Scan for the cell matching the given text and deliver its (x, y) coordinate at center. 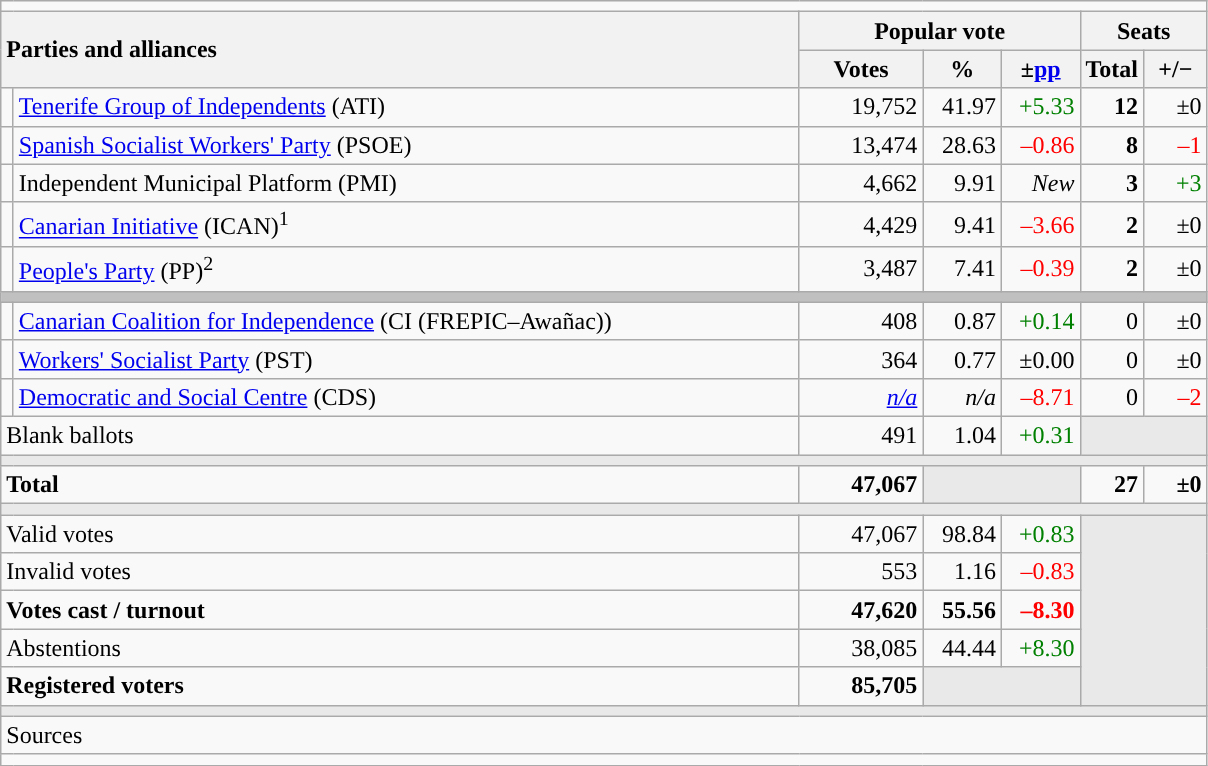
+5.33 (1040, 107)
408 (861, 321)
27 (1112, 485)
–0.83 (1040, 572)
Popular vote (940, 31)
Tenerife Group of Independents (ATI) (406, 107)
–8.71 (1040, 397)
8 (1112, 145)
±pp (1040, 69)
47,620 (861, 610)
4,429 (861, 224)
9.91 (962, 183)
+8.30 (1040, 648)
+3 (1176, 183)
13,474 (861, 145)
38,085 (861, 648)
Canarian Coalition for Independence (CI (FREPIC–Awañac)) (406, 321)
Invalid votes (400, 572)
0.77 (962, 359)
3,487 (861, 270)
364 (861, 359)
Registered voters (400, 686)
44.44 (962, 648)
People's Party (PP)2 (406, 270)
Workers' Socialist Party (PST) (406, 359)
7.41 (962, 270)
4,662 (861, 183)
1.04 (962, 435)
–0.86 (1040, 145)
–1 (1176, 145)
Blank ballots (400, 435)
98.84 (962, 534)
–8.30 (1040, 610)
+0.83 (1040, 534)
0.87 (962, 321)
Spanish Socialist Workers' Party (PSOE) (406, 145)
19,752 (861, 107)
Abstentions (400, 648)
Sources (604, 735)
Seats (1144, 31)
+0.31 (1040, 435)
–3.66 (1040, 224)
28.63 (962, 145)
12 (1112, 107)
Democratic and Social Centre (CDS) (406, 397)
Parties and alliances (400, 50)
+/− (1176, 69)
491 (861, 435)
1.16 (962, 572)
Independent Municipal Platform (PMI) (406, 183)
553 (861, 572)
% (962, 69)
41.97 (962, 107)
85,705 (861, 686)
55.56 (962, 610)
3 (1112, 183)
Votes cast / turnout (400, 610)
Canarian Initiative (ICAN)1 (406, 224)
Valid votes (400, 534)
+0.14 (1040, 321)
Votes (861, 69)
–0.39 (1040, 270)
±0.00 (1040, 359)
–2 (1176, 397)
New (1040, 183)
9.41 (962, 224)
